Find where the given text appears and provide that cell's center as (X, Y) coordinate. 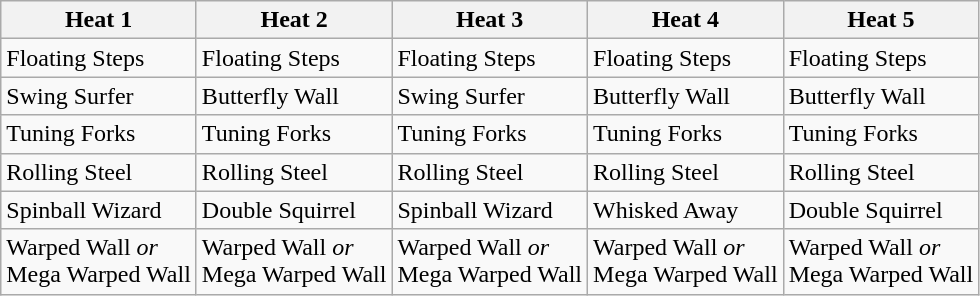
Heat 4 (686, 20)
Heat 5 (881, 20)
Heat 2 (294, 20)
Heat 1 (99, 20)
Whisked Away (686, 210)
Heat 3 (490, 20)
